Search for the cell housing the specified text and yield its [x, y] center coordinate. 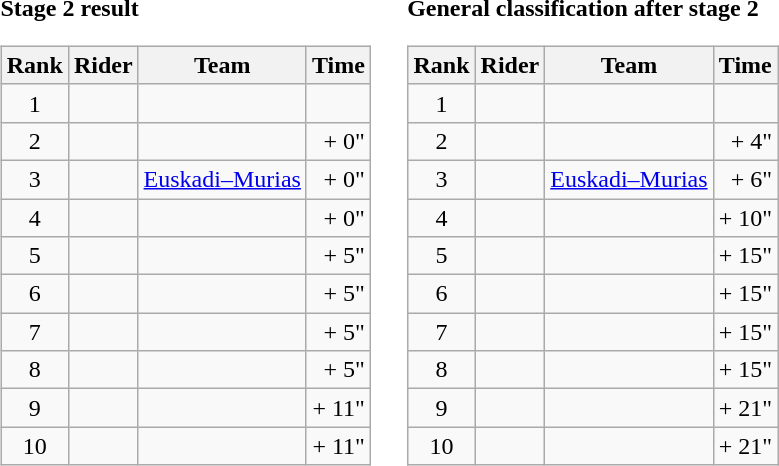
+ 4" [745, 141]
+ 10" [745, 217]
+ 6" [745, 179]
